From the cell containing the given text, extract its center point as (X, Y) coordinate. 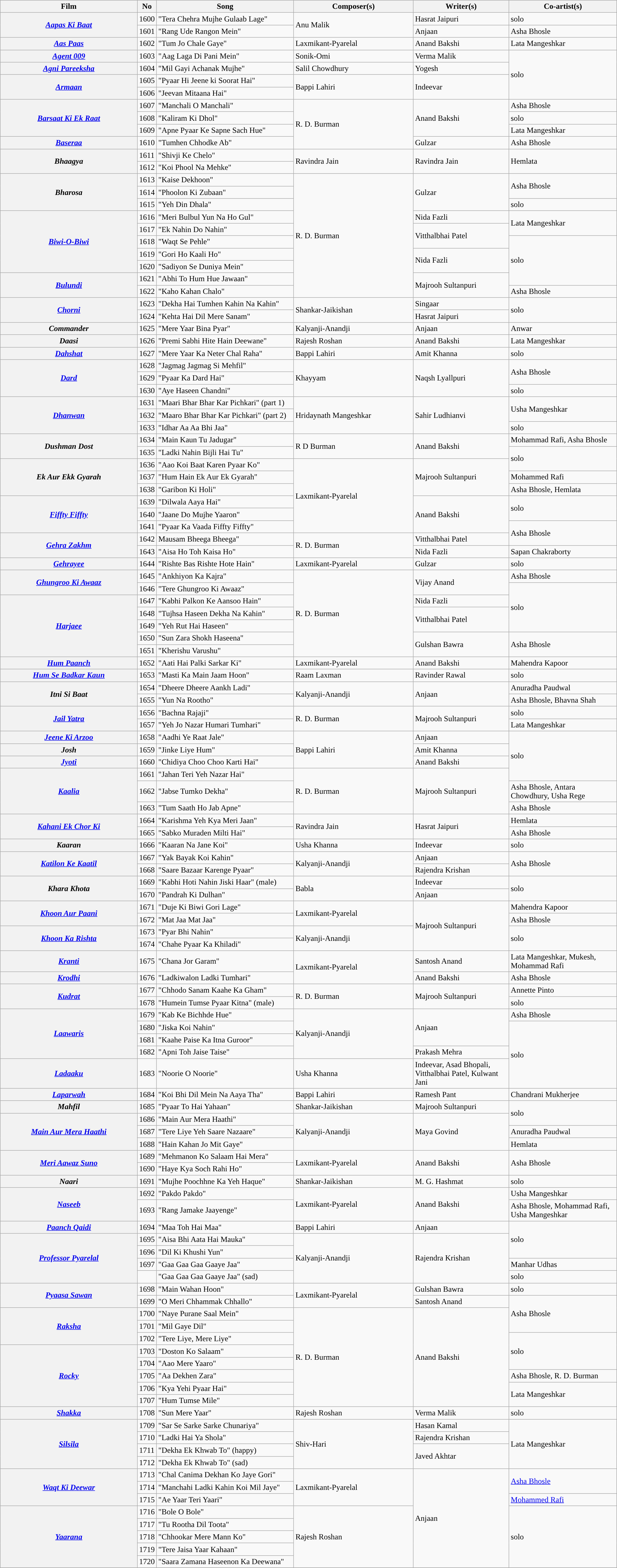
1694 (147, 1227)
Asha Bhosle, Hemlata (563, 489)
Sahir Ludhianvi (461, 415)
1614 (147, 192)
1666 (147, 845)
"Kaliram Ki Dhol" (225, 118)
"Sabko Muraden Milti Hai" (225, 833)
"Hum Tumse Mile" (225, 1401)
M. G. Hashmat (461, 1181)
Laparwah (69, 1094)
1699 (147, 1301)
"Idhar Aa Aa Bhi Jaa" (225, 428)
"Bachna Rajaji" (225, 712)
1685 (147, 1107)
"Aati Hai Palki Sarkar Ki" (225, 663)
Lata Mangeshkar, Mukesh, Mohammad Rafi (563, 961)
1671 (147, 907)
Anwar (563, 328)
1648 (147, 613)
1663 (147, 808)
Babla (353, 888)
"Hum Hain Ek Aur Ek Gyarah" (225, 477)
1704 (147, 1363)
Singaar (461, 304)
"Mere Yaar Ka Neter Chal Raha" (225, 353)
Bulundi (69, 285)
"Hain Kahan Jo Mit Gaye" (225, 1144)
"Ae Yaar Teri Yaari" (225, 1500)
"Kab Ke Bichhde Hue" (225, 1015)
Meri Aawaz Suno (69, 1162)
"Yun Na Rootho" (225, 700)
1675 (147, 961)
1618 (147, 242)
Khayyam (353, 378)
1637 (147, 477)
1683 (147, 1073)
"Humein Tumse Pyaar Kitna" (male) (225, 1003)
Vijay Anand (461, 583)
1684 (147, 1094)
Co-artist(s) (563, 7)
1697 (147, 1264)
"Apni Toh Jaise Taise" (225, 1052)
"Rang Jamake Jaayenge" (225, 1211)
Aapas Ki Baat (69, 25)
"Kya Yehi Pyaar Hai" (225, 1388)
1720 (147, 1561)
"Chidiya Choo Choo Karti Hai" (225, 762)
"Yeh Din Dhala" (225, 205)
1636 (147, 465)
1703 (147, 1351)
Annette Pinto (563, 990)
1672 (147, 919)
1622 (147, 291)
"Duje Ki Biwi Gori Lage" (225, 907)
"Mil Gayi Achanak Mujhe" (225, 68)
1680 (147, 1027)
Agent 009 (69, 56)
"Tujhsa Haseen Dekha Na Kahin" (225, 613)
Writer(s) (461, 7)
1624 (147, 316)
Maya Govind (461, 1132)
"Main Aur Mera Haathi" (225, 1119)
"Chhodo Sanam Kaahe Ka Gham" (225, 990)
Indeevar, Asad Bhopali, Vitthalbhai Patel, Kulwant Jani (461, 1073)
1623 (147, 304)
1603 (147, 56)
Krodhi (69, 978)
1702 (147, 1339)
Naqsh Lyallpuri (461, 378)
"Sun Zara Shokh Haseena" (225, 638)
1713 (147, 1475)
"Abhi To Hum Hue Jawaan" (225, 279)
Yaarana (69, 1537)
1716 (147, 1512)
1628 (147, 366)
1677 (147, 990)
Laawaris (69, 1034)
"Haye Kya Soch Rahi Ho" (225, 1169)
"Aye Haseen Chandni" (225, 391)
"Aisa Bhi Aata Hai Mauka" (225, 1240)
"Ladki Nahin Bijli Hai Tu" (225, 452)
1641 (147, 527)
1607 (147, 105)
1708 (147, 1413)
"Dekha Ek Khwab To" (sad) (225, 1463)
"Kabhi Hoti Nahin Jiski Haar" (male) (225, 882)
"Jeevan Mitaana Hai" (225, 93)
Hridaynath Mangeshkar (353, 415)
Ramesh Pant (461, 1094)
"Maaro Bhar Bhar Kar Pichkari" (part 2) (225, 415)
"Jinke Liye Hum" (225, 750)
1676 (147, 978)
Gehrayee (69, 564)
1632 (147, 415)
"Pyaar Ka Vaada Fiffty Fiffty" (225, 527)
Hum Se Badkar Kaun (69, 675)
Salil Chowdhury (353, 68)
1692 (147, 1194)
"Tum Jo Chale Gaye" (225, 44)
"Main Kaun Tu Jadugar" (225, 440)
"Koi Bhi Dil Mein Na Aaya Tha" (225, 1094)
"Dil Ki Khushi Yun" (225, 1252)
1621 (147, 279)
1710 (147, 1438)
"Chahe Pyaar Ka Khiladi" (225, 944)
Asha Bhosle, R. D. Burman (563, 1376)
1602 (147, 44)
"Kaise Dekhoon" (225, 180)
"Tera Chehra Mujhe Gulaab Lage" (225, 19)
1653 (147, 675)
"Dheere Dheere Aankh Ladi" (225, 688)
"Gaa Gaa Gaa Gaaye Jaa" (225, 1264)
1646 (147, 589)
"Meri Bulbul Yun Na Ho Gul" (225, 217)
"Sun Mere Yaar" (225, 1413)
"Jaane Do Mujhe Yaaron" (225, 514)
Itni Si Baat (69, 694)
Bharosa (69, 192)
"Mat Jaa Mat Jaa" (225, 919)
1657 (147, 725)
1681 (147, 1040)
"Tu Rootha Dil Toota" (225, 1524)
"Tumhen Chhodke Ab" (225, 143)
Agni Pareeksha (69, 68)
1601 (147, 31)
Dushman Dost (69, 446)
"Gori Ho Kaali Ho" (225, 254)
"Chhookar Mere Mann Ko" (225, 1537)
Jyoti (69, 762)
"Mehmanon Ko Salaam Hai Mera" (225, 1156)
Kranti (69, 961)
"Yeh Rut Hai Haseen" (225, 626)
"Naye Purane Saal Mein" (225, 1314)
"Jagmag Jagmag Si Mehfil" (225, 366)
1600 (147, 19)
Baseraa (69, 143)
Ghungroo Ki Awaaz (69, 583)
"Shivji Ke Chelo" (225, 155)
1662 (147, 791)
1629 (147, 378)
Manhar Udhas (563, 1264)
"Phoolon Ki Zubaan" (225, 192)
1695 (147, 1240)
1668 (147, 870)
"Koi Phool Na Mehke" (225, 168)
1642 (147, 539)
"Pyar Bhi Nahin" (225, 932)
"Kaahe Paise Ka Itna Guroor" (225, 1040)
"Main Wahan Hoon" (225, 1289)
Chorni (69, 310)
1647 (147, 601)
"Yak Bayak Koi Kahin" (225, 858)
Silsila (69, 1444)
1700 (147, 1314)
1608 (147, 118)
Daasi (69, 341)
1625 (147, 328)
1620 (147, 267)
Dhanwan (69, 415)
"Kaaran Na Jane Koi" (225, 845)
1707 (147, 1401)
1612 (147, 168)
1645 (147, 576)
1640 (147, 514)
Mohammad Rafi, Asha Bhosle (563, 440)
Waqt Ki Deewar (69, 1487)
1706 (147, 1388)
"Aadhi Ye Raat Jale" (225, 737)
"Aao Koi Baat Karen Pyaar Ko" (225, 465)
1633 (147, 428)
"Saara Zamana Haseenon Ka Deewana" (225, 1561)
1719 (147, 1549)
"Apne Pyaar Ke Sapne Sach Hue" (225, 130)
Asha Bhosle, Antara Chowdhury, Usha Rege (563, 791)
1606 (147, 93)
1609 (147, 130)
No (147, 7)
"Kaho Kahan Chalo" (225, 291)
"Tere Liye Yeh Saare Nazaare" (225, 1132)
"Premi Sabhi Hite Hain Deewane" (225, 341)
"Dekha Hai Tumhen Kahin Na Kahin" (225, 304)
"Kabhi Palkon Ke Aansoo Hain" (225, 601)
1714 (147, 1487)
1693 (147, 1211)
Katilon Ke Kaatil (69, 864)
1665 (147, 833)
"Waqt Se Pehle" (225, 242)
"Ek Nahin Do Nahin" (225, 229)
"O Meri Chhammak Chhallo" (225, 1301)
"Chal Canima Dekhan Ko Jaye Gori" (225, 1475)
1654 (147, 688)
Gehra Zakhm (69, 545)
Ek Aur Ekk Gyarah (69, 477)
"Ladkiwalon Ladki Tumhari" (225, 978)
"Sadiyon Se Duniya Mein" (225, 267)
1687 (147, 1132)
"Tum Saath Ho Jab Apne" (225, 808)
Professor Pyarelal (69, 1258)
"Tere Liye, Mere Liye" (225, 1339)
1626 (147, 341)
"Aisa Ho Toh Kaisa Ho" (225, 552)
Armaan (69, 87)
"Jiska Koi Nahin" (225, 1027)
Sonik-Omi (353, 56)
1696 (147, 1252)
1659 (147, 750)
Kaaran (69, 845)
1635 (147, 452)
1604 (147, 68)
1611 (147, 155)
Mausam Bheega Bheega" (225, 539)
1627 (147, 353)
1718 (147, 1537)
1698 (147, 1289)
1631 (147, 403)
1686 (147, 1119)
Paanch Qaidi (69, 1227)
1690 (147, 1169)
1605 (147, 81)
1669 (147, 882)
"Sar Se Sarke Sarke Chunariya" (225, 1425)
"Saare Bazaar Karenge Pyaar" (225, 870)
"Ladki Hai Ya Shola" (225, 1438)
1670 (147, 895)
Fiffty Fiffty (69, 514)
"Aa Dekhen Zara" (225, 1376)
"Pyaar Hi Jeene ki Soorat Hai" (225, 81)
1630 (147, 391)
1656 (147, 712)
Hum Paanch (69, 663)
"Pakdo Pakdo" (225, 1194)
Shakka (69, 1413)
1660 (147, 762)
"Noorie O Noorie" (225, 1073)
1649 (147, 626)
Khara Khota (69, 888)
1651 (147, 651)
1689 (147, 1156)
"Tere Jaisa Yaar Kahaan" (225, 1549)
1664 (147, 820)
"Dekha Ek Khwab To" (happy) (225, 1450)
"Garibon Ki Holi" (225, 489)
Dahshat (69, 353)
"Masti Ka Main Jaam Hoon" (225, 675)
"Aag Laga Di Pani Mein" (225, 56)
1679 (147, 1015)
"Jahan Teri Yeh Nazar Hai" (225, 775)
1643 (147, 552)
Mahfil (69, 1107)
"Bole O Bole" (225, 1512)
1682 (147, 1052)
1652 (147, 663)
Raam Laxman (353, 675)
"Karishma Yeh Kya Meri Jaan" (225, 820)
Ravinder Rawal (461, 675)
Kudrat (69, 997)
"Aao Mere Yaaro" (225, 1363)
"Gaa Gaa Gaa Gaaye Jaa" (sad) (225, 1277)
"Maari Bhar Bhar Kar Pichkari" (part 1) (225, 403)
Harjaee (69, 626)
Josh (69, 750)
"Kherishu Varushu" (225, 651)
1712 (147, 1463)
Sapan Chakraborty (563, 552)
1610 (147, 143)
1638 (147, 489)
Bhaagya (69, 161)
"Jabse Tumko Dekha" (225, 791)
1678 (147, 1003)
Shiv-Hari (353, 1444)
Ladaaku (69, 1073)
1634 (147, 440)
1617 (147, 229)
R D Burman (353, 446)
Anu Malik (353, 25)
Main Aur Mera Haathi (69, 1132)
"Manchali O Manchali" (225, 105)
"Mil Gaye Dil" (225, 1326)
"Pandrah Ki Dulhan" (225, 895)
1674 (147, 944)
Naseeb (69, 1204)
1619 (147, 254)
"Doston Ko Salaam" (225, 1351)
1616 (147, 217)
1644 (147, 564)
"Yeh Jo Nazar Humari Tumhari" (225, 725)
1673 (147, 932)
Asha Bhosle, Mohammad Rafi, Usha Mangeshkar (563, 1211)
Chandrani Mukherjee (563, 1094)
Film (69, 7)
Jeene Ki Arzoo (69, 737)
1655 (147, 700)
"Maa Toh Hai Maa" (225, 1227)
Biwi-O-Biwi (69, 242)
1715 (147, 1500)
"Mere Yaar Bina Pyar" (225, 328)
1688 (147, 1144)
Asha Bhosle, Bhavna Shah (563, 700)
Barsaat Ki Ek Raat (69, 118)
Dard (69, 378)
1661 (147, 775)
Jail Yatra (69, 719)
"Mujhe Poochhne Ka Yeh Haque" (225, 1181)
1701 (147, 1326)
1709 (147, 1425)
"Chana Jor Garam" (225, 961)
"Rang Ude Rangon Mein" (225, 31)
Commander (69, 328)
"Pyaar Ka Dard Hai" (225, 378)
Pyaasa Sawan (69, 1295)
Kaalia (69, 791)
Javed Akhtar (461, 1456)
Aas Paas (69, 44)
Song (225, 7)
1711 (147, 1450)
Prakash Mehra (461, 1052)
1717 (147, 1524)
Hasan Kamal (461, 1425)
1667 (147, 858)
1615 (147, 205)
Raksha (69, 1326)
1639 (147, 502)
Rocky (69, 1376)
Kahani Ek Chor Ki (69, 827)
"Pyaar To Hai Yahaan" (225, 1107)
"Kehta Hai Dil Mere Sanam" (225, 316)
1650 (147, 638)
"Ankhiyon Ka Kajra" (225, 576)
Naari (69, 1181)
"Tere Ghungroo Ki Awaaz" (225, 589)
1705 (147, 1376)
"Rishte Bas Rishte Hote Hain" (225, 564)
1658 (147, 737)
1691 (147, 1181)
Yogesh (461, 68)
Composer(s) (353, 7)
"Dilwala Aaya Hai" (225, 502)
"Manchahi Ladki Kahin Koi Mil Jaye" (225, 1487)
Khoon Aur Paani (69, 913)
Khoon Ka Rishta (69, 938)
1613 (147, 180)
